Find where the given text appears and provide that cell's center as [x, y] coordinate. 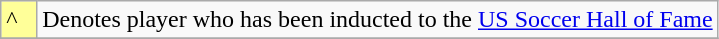
^ [19, 20]
Denotes player who has been inducted to the US Soccer Hall of Fame [378, 20]
